Extract the (x, y) coordinate from the center of the cell holding the provided text.  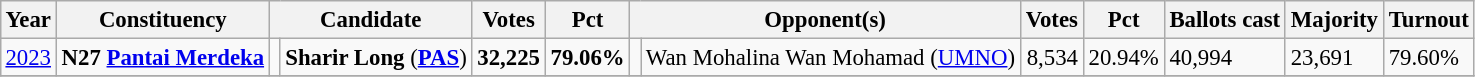
20.94% (1124, 57)
Sharir Long (PAS) (376, 57)
40,994 (1224, 57)
79.06% (588, 57)
Wan Mohalina Wan Mohamad (UMNO) (830, 57)
Year (28, 20)
23,691 (1334, 57)
32,225 (508, 57)
2023 (28, 57)
8,534 (1052, 57)
N27 Pantai Merdeka (162, 57)
Candidate (370, 20)
Majority (1334, 20)
Turnout (1428, 20)
79.60% (1428, 57)
Ballots cast (1224, 20)
Opponent(s) (825, 20)
Constituency (162, 20)
